Output the (X, Y) coordinate of the center of the cell containing the given text.  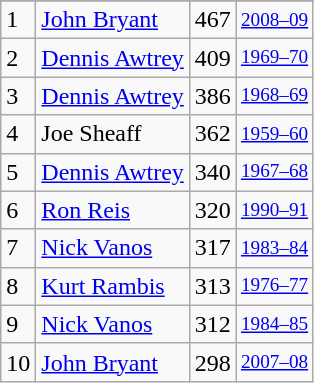
7 (18, 248)
4 (18, 134)
2007–08 (274, 362)
1984–85 (274, 324)
1967–68 (274, 172)
317 (212, 248)
2008–09 (274, 20)
Joe Sheaff (113, 134)
320 (212, 210)
8 (18, 286)
362 (212, 134)
1990–91 (274, 210)
10 (18, 362)
298 (212, 362)
312 (212, 324)
313 (212, 286)
9 (18, 324)
Kurt Rambis (113, 286)
5 (18, 172)
1 (18, 20)
340 (212, 172)
386 (212, 96)
6 (18, 210)
1968–69 (274, 96)
1983–84 (274, 248)
3 (18, 96)
1976–77 (274, 286)
2 (18, 58)
409 (212, 58)
Ron Reis (113, 210)
1969–70 (274, 58)
467 (212, 20)
1959–60 (274, 134)
